Determine the (X, Y) coordinate at the center of the cell enclosing the given text.  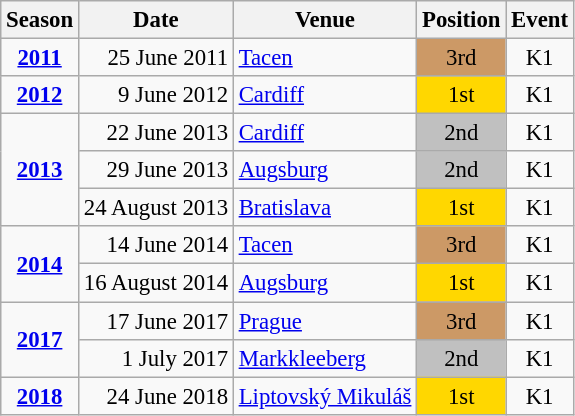
24 June 2018 (156, 396)
2018 (40, 396)
2014 (40, 264)
17 June 2017 (156, 321)
Prague (324, 321)
25 June 2011 (156, 58)
Bratislava (324, 208)
2017 (40, 340)
Position (462, 20)
Event (540, 20)
9 June 2012 (156, 95)
Venue (324, 20)
Liptovský Mikuláš (324, 396)
2012 (40, 95)
2013 (40, 170)
14 June 2014 (156, 245)
2011 (40, 58)
Season (40, 20)
Markkleeberg (324, 358)
24 August 2013 (156, 208)
Date (156, 20)
29 June 2013 (156, 170)
22 June 2013 (156, 133)
1 July 2017 (156, 358)
16 August 2014 (156, 283)
